Extract the [x, y] coordinate from the center of the cell holding the provided text.  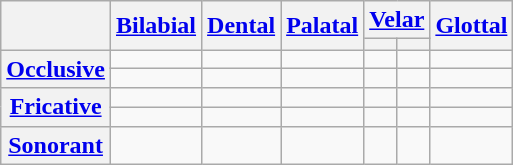
Fricative [56, 107]
Glottal [472, 26]
Occlusive [56, 69]
Bilabial [156, 26]
Sonorant [56, 145]
Dental [242, 26]
Palatal [322, 26]
Velar [397, 20]
